Return (X, Y) of the center of cell containing provided text 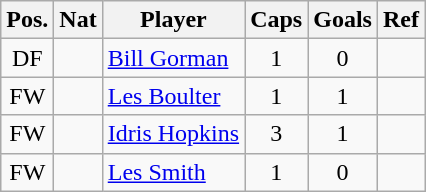
Ref (400, 20)
Nat (78, 20)
Idris Hopkins (173, 134)
Goals (343, 20)
Les Boulter (173, 96)
Player (173, 20)
Pos. (28, 20)
Bill Gorman (173, 58)
Caps (276, 20)
Les Smith (173, 172)
DF (28, 58)
3 (276, 134)
